Return (X, Y) of the center of cell containing provided text 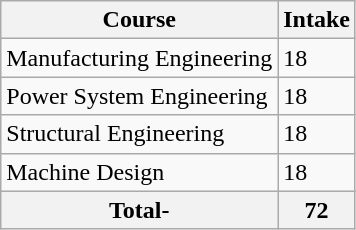
Total- (140, 210)
Course (140, 20)
Power System Engineering (140, 96)
Intake (317, 20)
72 (317, 210)
Manufacturing Engineering (140, 58)
Structural Engineering (140, 134)
Machine Design (140, 172)
